Search for the cell housing the specified text and yield its (x, y) center coordinate. 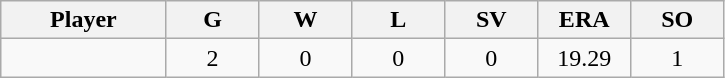
Player (84, 20)
1 (678, 58)
W (306, 20)
2 (212, 58)
SV (492, 20)
19.29 (584, 58)
L (398, 20)
G (212, 20)
SO (678, 20)
ERA (584, 20)
